From the cell containing the given text, extract its center point as (x, y) coordinate. 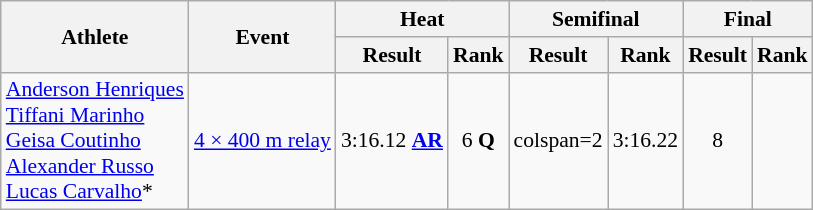
Event (262, 36)
Athlete (95, 36)
8 (718, 141)
Heat (422, 19)
colspan=2 (558, 141)
3:16.22 (646, 141)
6 Q (478, 141)
Anderson Henriques Tiffani Marinho Geisa CoutinhoAlexander Russo Lucas Carvalho* (95, 141)
4 × 400 m relay (262, 141)
3:16.12 AR (392, 141)
Semifinal (596, 19)
Final (748, 19)
